Extract the [X, Y] coordinate from the center of the cell holding the provided text.  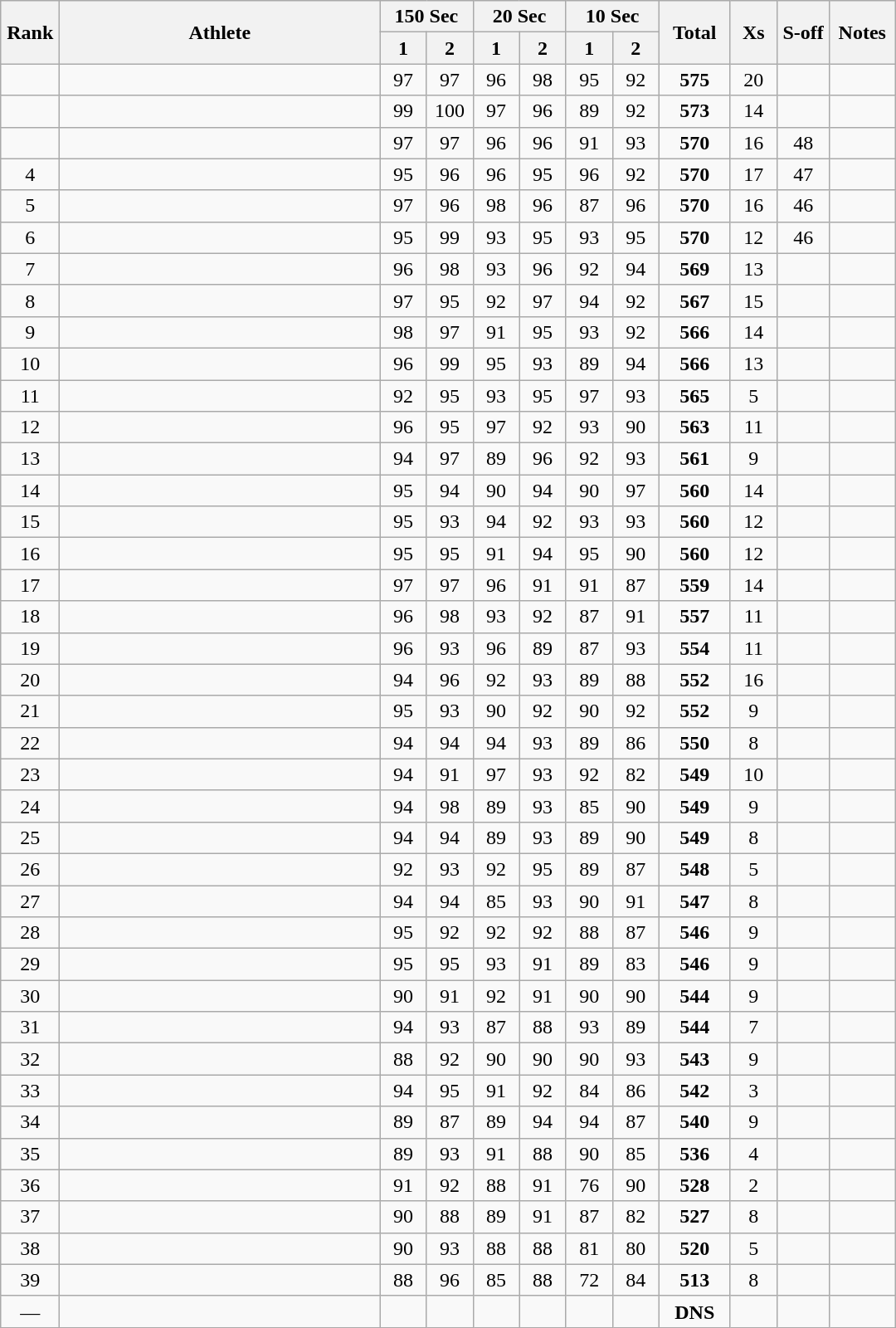
528 [694, 1185]
37 [30, 1217]
48 [803, 143]
554 [694, 648]
26 [30, 869]
S-off [803, 32]
569 [694, 269]
22 [30, 743]
36 [30, 1185]
Rank [30, 32]
— [30, 1311]
21 [30, 711]
24 [30, 806]
565 [694, 396]
Xs [753, 32]
561 [694, 459]
DNS [694, 1311]
81 [589, 1248]
20 Sec [519, 17]
19 [30, 648]
550 [694, 743]
72 [589, 1280]
27 [30, 901]
563 [694, 427]
542 [694, 1091]
34 [30, 1122]
548 [694, 869]
567 [694, 300]
573 [694, 111]
10 Sec [612, 17]
29 [30, 964]
6 [30, 237]
559 [694, 585]
513 [694, 1280]
557 [694, 617]
80 [635, 1248]
23 [30, 774]
547 [694, 901]
536 [694, 1154]
3 [753, 1091]
Athlete [220, 32]
76 [589, 1185]
575 [694, 80]
527 [694, 1217]
30 [30, 996]
520 [694, 1248]
39 [30, 1280]
540 [694, 1122]
47 [803, 174]
100 [450, 111]
25 [30, 837]
Notes [863, 32]
28 [30, 933]
18 [30, 617]
35 [30, 1154]
150 Sec [426, 17]
31 [30, 1028]
33 [30, 1091]
32 [30, 1059]
83 [635, 964]
543 [694, 1059]
Total [694, 32]
38 [30, 1248]
